Return the (X, Y) coordinate for the center point of the cell that contains the specified text.  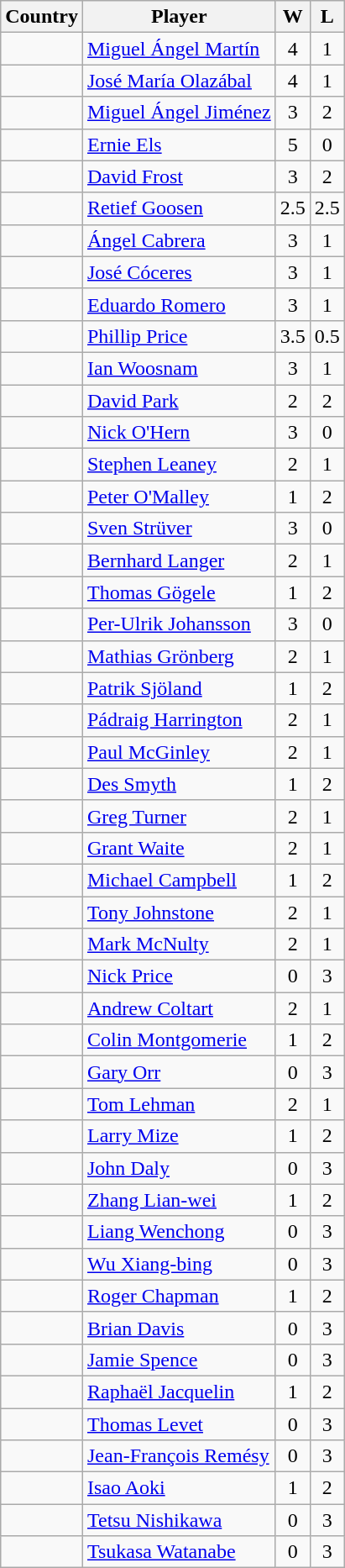
Ian Woosnam (179, 368)
Andrew Coltart (179, 1008)
Raphaël Jacquelin (179, 1392)
Zhang Lian-wei (179, 1200)
Phillip Price (179, 336)
Thomas Gögele (179, 592)
Liang Wenchong (179, 1232)
José María Olazábal (179, 81)
Larry Mize (179, 1136)
Per-Ulrik Johansson (179, 624)
5 (292, 145)
Nick O'Hern (179, 433)
Ernie Els (179, 145)
Michael Campbell (179, 880)
Isao Aoki (179, 1488)
Mathias Grönberg (179, 656)
Tom Lehman (179, 1104)
Tetsu Nishikawa (179, 1520)
Colin Montgomerie (179, 1040)
Pádraig Harrington (179, 720)
Patrik Sjöland (179, 688)
Bernhard Langer (179, 560)
Paul McGinley (179, 752)
W (292, 17)
L (327, 17)
Mark McNulty (179, 944)
Retief Goosen (179, 208)
Miguel Ángel Jiménez (179, 113)
Wu Xiang-bing (179, 1264)
0.5 (327, 336)
Peter O'Malley (179, 497)
Grant Waite (179, 848)
Des Smyth (179, 784)
John Daly (179, 1168)
Roger Chapman (179, 1296)
Gary Orr (179, 1072)
David Frost (179, 176)
Country (42, 17)
Jamie Spence (179, 1360)
Greg Turner (179, 816)
Brian Davis (179, 1328)
3.5 (292, 336)
Sven Strüver (179, 529)
Player (179, 17)
David Park (179, 401)
Tony Johnstone (179, 912)
Eduardo Romero (179, 304)
Nick Price (179, 976)
Stephen Leaney (179, 465)
Tsukasa Watanabe (179, 1552)
Ángel Cabrera (179, 240)
Miguel Ángel Martín (179, 49)
Jean-François Remésy (179, 1456)
José Cóceres (179, 272)
Thomas Levet (179, 1424)
